Return (x, y) of the center of cell containing provided text 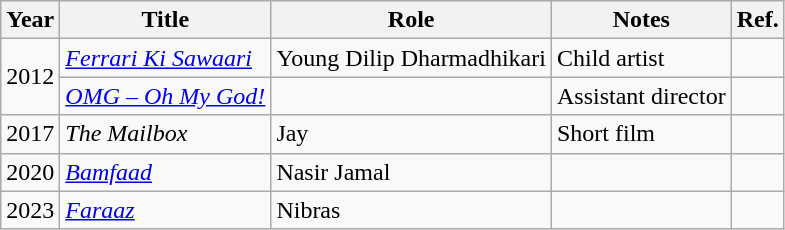
Ferrari Ki Sawaari (166, 58)
OMG – Oh My God! (166, 96)
Nasir Jamal (412, 172)
2023 (30, 210)
2020 (30, 172)
Notes (641, 20)
Short film (641, 134)
Jay (412, 134)
Child artist (641, 58)
Role (412, 20)
Assistant director (641, 96)
2012 (30, 77)
Bamfaad (166, 172)
Title (166, 20)
2017 (30, 134)
Ref. (758, 20)
Year (30, 20)
Faraaz (166, 210)
Young Dilip Dharmadhikari (412, 58)
Nibras (412, 210)
The Mailbox (166, 134)
